Return (X, Y) of the center of cell containing provided text 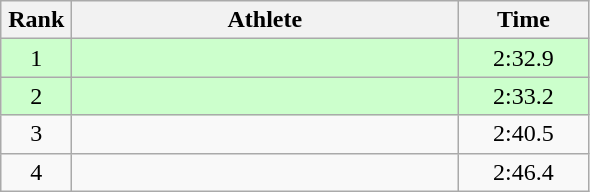
1 (36, 58)
Athlete (265, 20)
Time (524, 20)
2 (36, 96)
3 (36, 134)
2:46.4 (524, 172)
2:40.5 (524, 134)
2:33.2 (524, 96)
2:32.9 (524, 58)
Rank (36, 20)
4 (36, 172)
